Scan for the cell matching the given text and deliver its [x, y] coordinate at center. 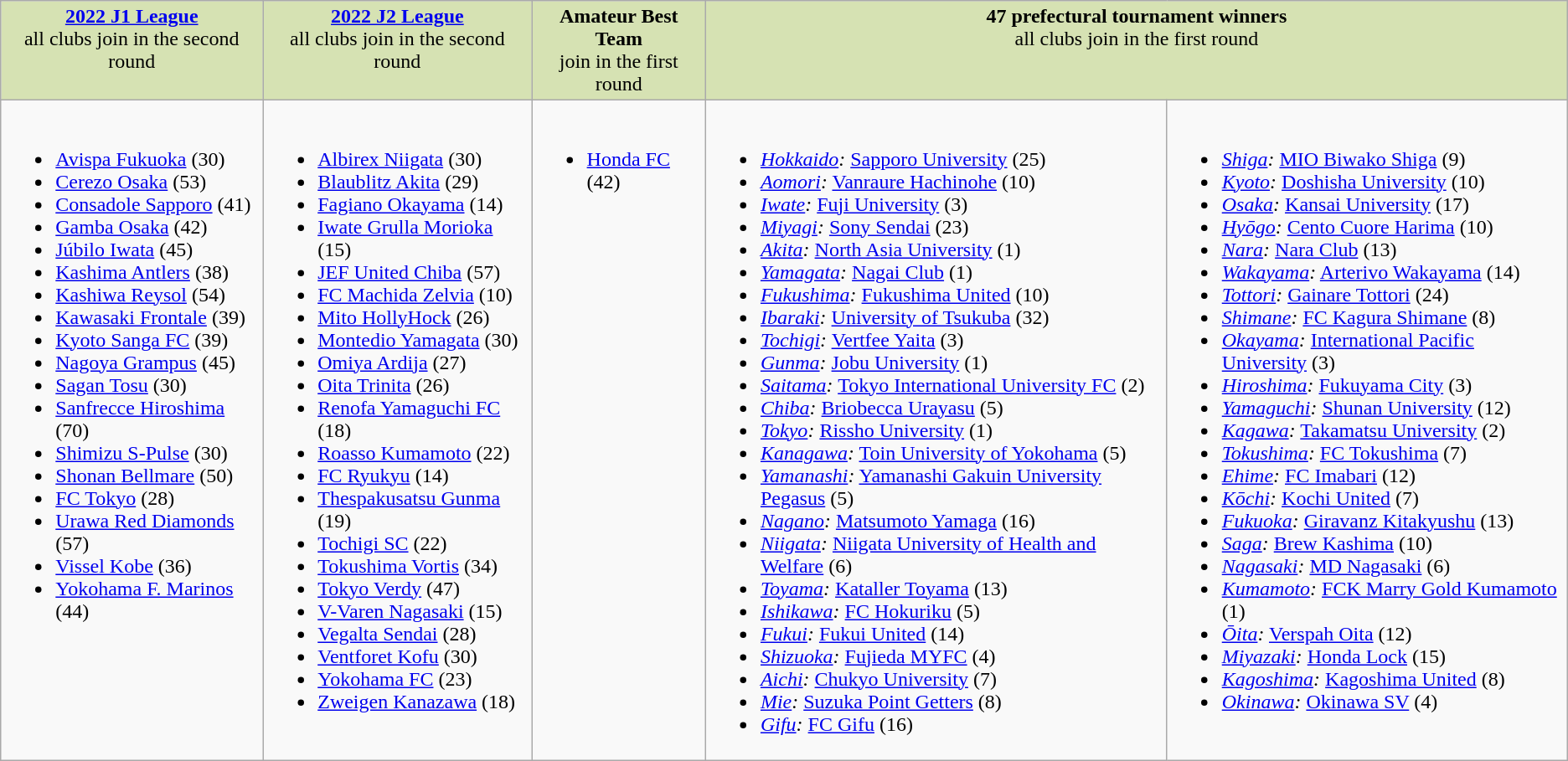
Amateur Best Teamjoin in the first round [618, 50]
2022 J2 Leagueall clubs join in the second round [397, 50]
47 prefectural tournament winnersall clubs join in the first round [1136, 50]
Honda FC (42) [618, 430]
2022 J1 Leagueall clubs join in the second round [132, 50]
